Pinpoint the cell where the given text exists, returning its (x, y) midpoint coordinate. 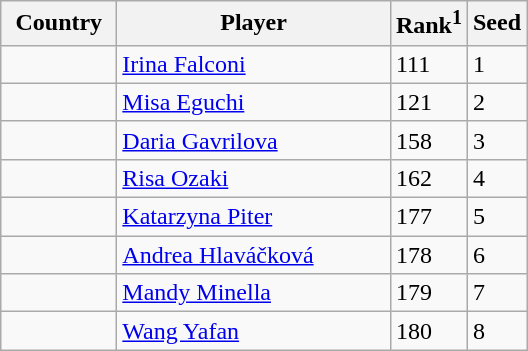
Risa Ozaki (254, 178)
178 (428, 255)
3 (496, 140)
1 (496, 64)
Mandy Minella (254, 293)
Misa Eguchi (254, 102)
6 (496, 255)
Katarzyna Piter (254, 217)
162 (428, 178)
8 (496, 331)
121 (428, 102)
111 (428, 64)
Player (254, 24)
Irina Falconi (254, 64)
Andrea Hlaváčková (254, 255)
177 (428, 217)
179 (428, 293)
158 (428, 140)
2 (496, 102)
Country (59, 24)
4 (496, 178)
5 (496, 217)
Rank1 (428, 24)
Wang Yafan (254, 331)
7 (496, 293)
Seed (496, 24)
Daria Gavrilova (254, 140)
180 (428, 331)
